Return [X, Y] of the center of cell containing provided text 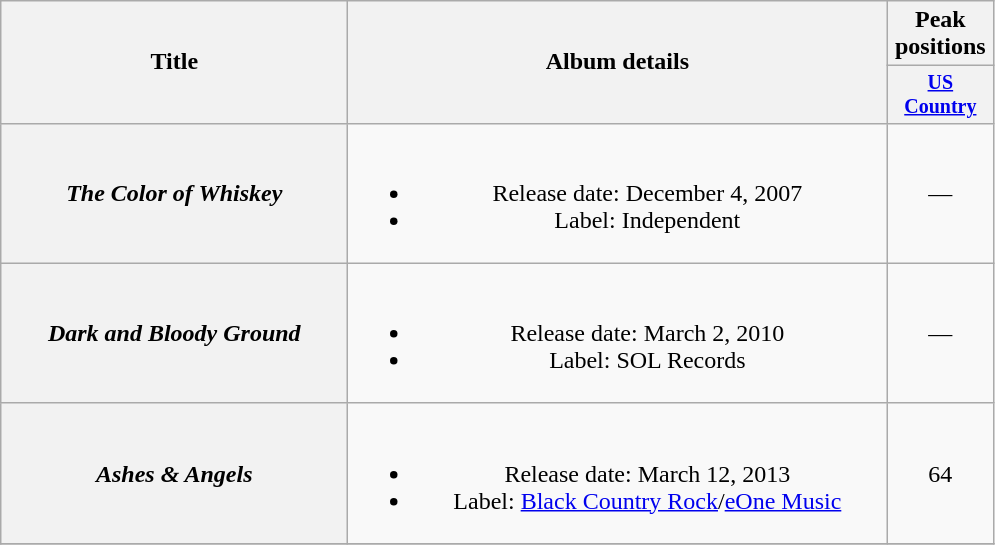
Release date: March 12, 2013Label: Black Country Rock/eOne Music [618, 473]
The Color of Whiskey [174, 193]
Ashes & Angels [174, 473]
US Country [940, 94]
64 [940, 473]
Title [174, 62]
Release date: December 4, 2007Label: Independent [618, 193]
Album details [618, 62]
Dark and Bloody Ground [174, 333]
Peak positions [940, 34]
Release date: March 2, 2010Label: SOL Records [618, 333]
